Extract the (X, Y) coordinate from the center of the cell holding the provided text.  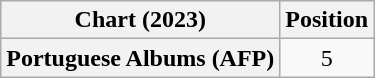
Position (327, 20)
Portuguese Albums (AFP) (140, 58)
Chart (2023) (140, 20)
5 (327, 58)
